Output the (x, y) coordinate of the center of the cell containing the given text.  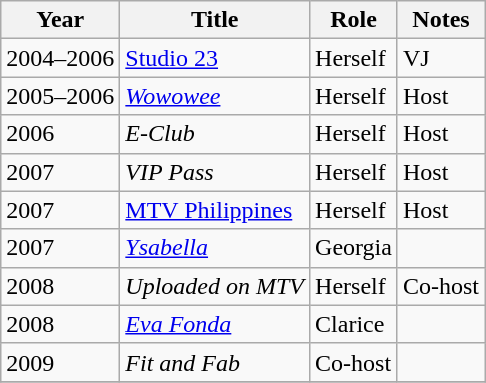
2009 (60, 362)
Wowowee (215, 96)
Eva Fonda (215, 324)
VIP Pass (215, 172)
Ysabella (215, 248)
Year (60, 20)
2006 (60, 134)
Georgia (354, 248)
Studio 23 (215, 58)
Clarice (354, 324)
Notes (440, 20)
Fit and Fab (215, 362)
E-Club (215, 134)
Role (354, 20)
2005–2006 (60, 96)
VJ (440, 58)
Title (215, 20)
Uploaded on MTV (215, 286)
MTV Philippines (215, 210)
2004–2006 (60, 58)
